Detect which cell encompasses the target text, then output its [X, Y] center coordinate. 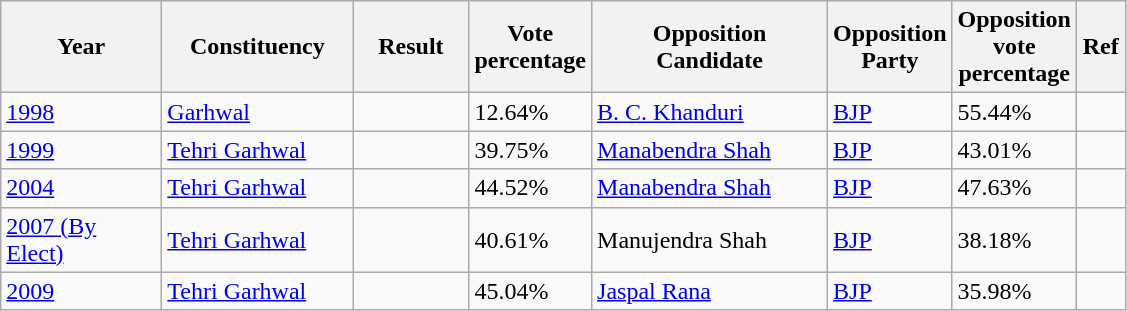
Vote percentage [530, 47]
55.44% [1014, 112]
Year [82, 47]
B. C. Khanduri [710, 112]
Opposition Party [890, 47]
2009 [82, 291]
Manujendra Shah [710, 240]
2007 (By Elect) [82, 240]
12.64% [530, 112]
Opposition vote percentage [1014, 47]
45.04% [530, 291]
2004 [82, 188]
47.63% [1014, 188]
1999 [82, 150]
Jaspal Rana [710, 291]
38.18% [1014, 240]
44.52% [530, 188]
Ref [1100, 47]
Constituency [258, 47]
Garhwal [258, 112]
43.01% [1014, 150]
Opposition Candidate [710, 47]
1998 [82, 112]
Result [411, 47]
35.98% [1014, 291]
39.75% [530, 150]
40.61% [530, 240]
